Determine the [x, y] coordinate at the center of the cell enclosing the given text.  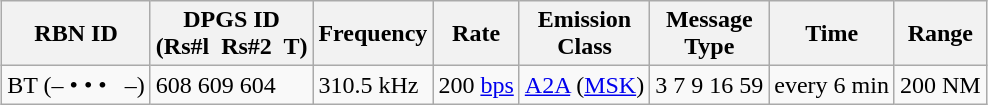
BT (– • • • –) [76, 85]
DPGS ID (Rs#l Rs#2 T) [232, 34]
310.5 kHz [373, 85]
200 NM [940, 85]
Message Type [710, 34]
Time [832, 34]
A2A (MSK) [584, 85]
Emission Class [584, 34]
Rate [476, 34]
608 609 604 [232, 85]
Frequency [373, 34]
200 bps [476, 85]
every 6 min [832, 85]
RBN ID [76, 34]
3 7 9 16 59 [710, 85]
Range [940, 34]
